Detect which cell encompasses the target text, then output its [X, Y] center coordinate. 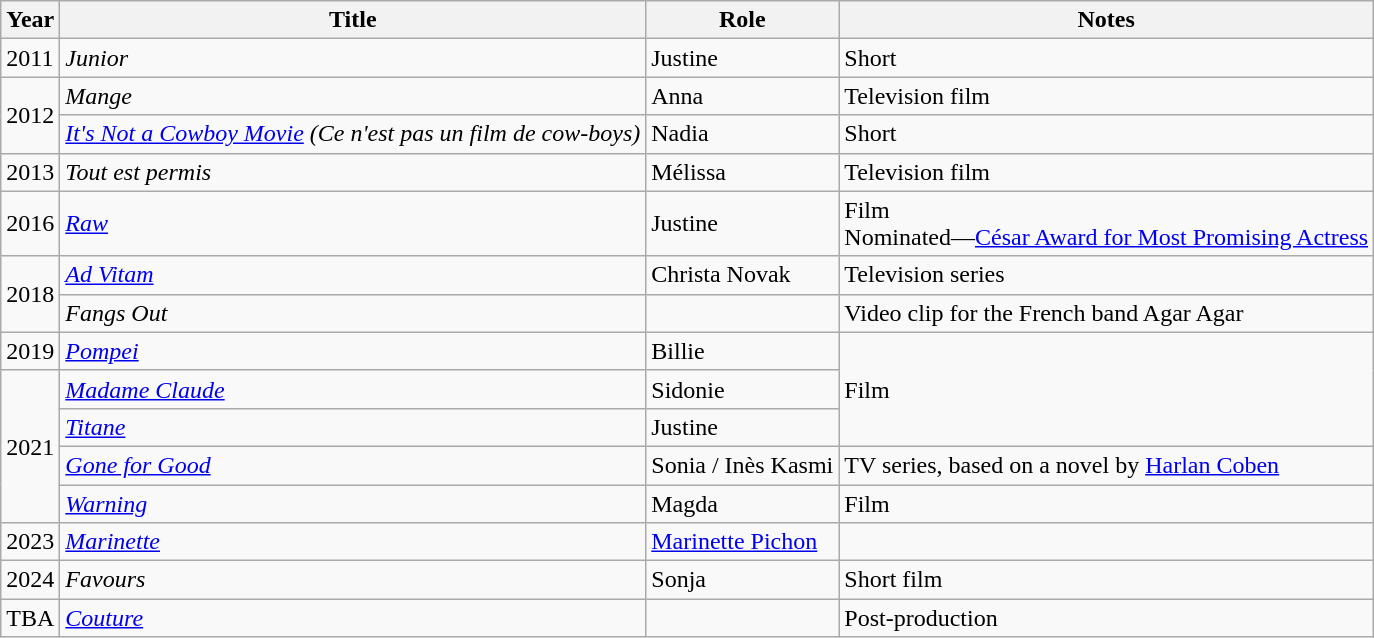
2012 [30, 115]
Tout est permis [353, 172]
Madame Claude [353, 389]
TBA [30, 618]
Role [742, 20]
Marinette [353, 542]
TV series, based on a novel by Harlan Coben [1106, 465]
Nadia [742, 134]
Notes [1106, 20]
Warning [353, 503]
Anna [742, 96]
Sonja [742, 580]
Video clip for the French band Agar Agar [1106, 313]
Marinette Pichon [742, 542]
2024 [30, 580]
2011 [30, 58]
Raw [353, 224]
2016 [30, 224]
Pompei [353, 351]
2019 [30, 351]
It's Not a Cowboy Movie (Ce n'est pas un film de cow-boys) [353, 134]
Ad Vitam [353, 275]
Post-production [1106, 618]
Favours [353, 580]
Christa Novak [742, 275]
Junior [353, 58]
Sonia / Inès Kasmi [742, 465]
Mélissa [742, 172]
2013 [30, 172]
Title [353, 20]
2021 [30, 446]
2023 [30, 542]
Television series [1106, 275]
Billie [742, 351]
Short film [1106, 580]
Couture [353, 618]
Mange [353, 96]
Gone for Good [353, 465]
Year [30, 20]
Fangs Out [353, 313]
Sidonie [742, 389]
FilmNominated—César Award for Most Promising Actress [1106, 224]
2018 [30, 294]
Titane [353, 427]
Magda [742, 503]
